Search for the cell housing the specified text and yield its [X, Y] center coordinate. 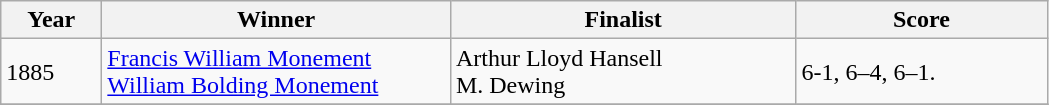
Year [52, 20]
Francis William Monement William Bolding Monement [276, 72]
Score [922, 20]
Arthur Lloyd Hansell M. Dewing [623, 72]
6-1, 6–4, 6–1. [922, 72]
Winner [276, 20]
Finalist [623, 20]
1885 [52, 72]
